Search for the cell housing the specified text and yield its [x, y] center coordinate. 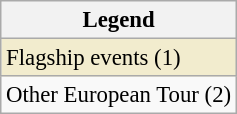
Other European Tour (2) [119, 95]
Flagship events (1) [119, 58]
Legend [119, 20]
